Extract the [x, y] coordinate from the center of the cell holding the provided text.  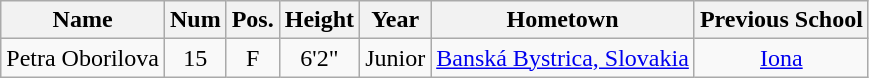
Previous School [781, 20]
Height [319, 20]
Pos. [252, 20]
Name [83, 20]
Year [396, 20]
Junior [396, 58]
Iona [781, 58]
Petra Oborilova [83, 58]
6'2" [319, 58]
Banská Bystrica, Slovakia [563, 58]
Num [195, 20]
Hometown [563, 20]
F [252, 58]
15 [195, 58]
